Return [x, y] of the center of cell containing provided text 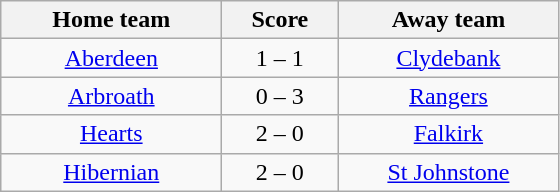
Hibernian [112, 172]
Away team [448, 20]
Aberdeen [112, 58]
Rangers [448, 96]
1 – 1 [280, 58]
Falkirk [448, 134]
St Johnstone [448, 172]
Hearts [112, 134]
Score [280, 20]
Clydebank [448, 58]
0 – 3 [280, 96]
Arbroath [112, 96]
Home team [112, 20]
